Detect which cell encompasses the target text, then output its [X, Y] center coordinate. 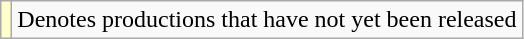
Denotes productions that have not yet been released [267, 20]
